Determine the (x, y) coordinate at the center of the cell enclosing the given text.  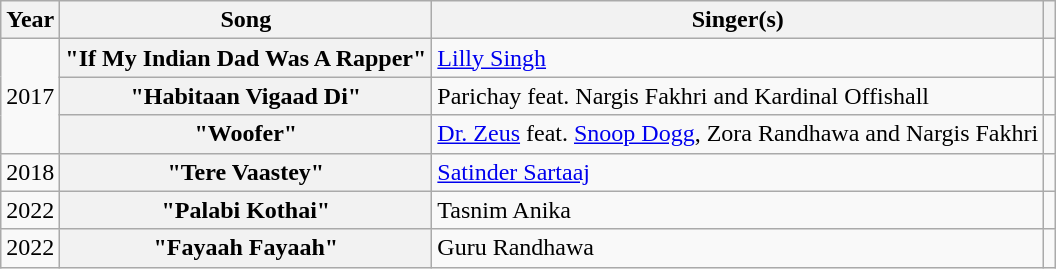
"If My Indian Dad Was A Rapper" (246, 58)
Dr. Zeus feat. Snoop Dogg, Zora Randhawa and Nargis Fakhri (738, 134)
"Woofer" (246, 134)
"Palabi Kothai" (246, 210)
Guru Randhawa (738, 248)
Singer(s) (738, 20)
Lilly Singh (738, 58)
"Fayaah Fayaah" (246, 248)
"Habitaan Vigaad Di" (246, 96)
Tasnim Anika (738, 210)
Song (246, 20)
"Tere Vaastey" (246, 172)
Parichay feat. Nargis Fakhri and Kardinal Offishall (738, 96)
Satinder Sartaaj (738, 172)
Year (30, 20)
2018 (30, 172)
2017 (30, 96)
